Locate the cell with the specified text and output its [x, y] center coordinate. 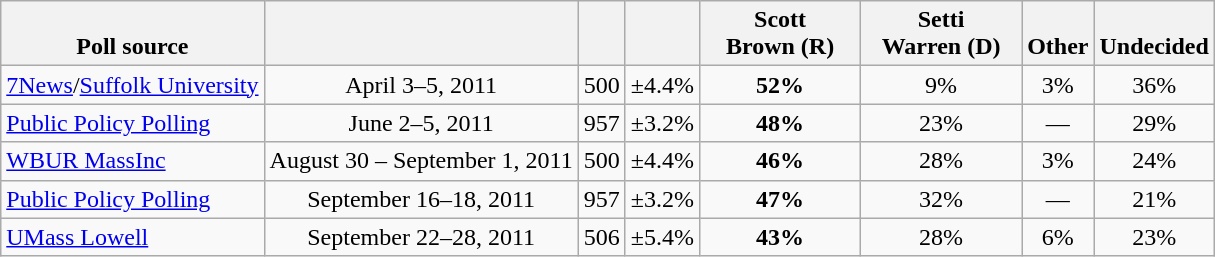
24% [1154, 161]
WBUR MassInc [132, 161]
52% [780, 85]
August 30 – September 1, 2011 [421, 161]
Other [1058, 34]
43% [780, 237]
46% [780, 161]
36% [1154, 85]
Poll source [132, 34]
UMass Lowell [132, 237]
±5.4% [662, 237]
21% [1154, 199]
SettiWarren (D) [942, 34]
6% [1058, 237]
Undecided [1154, 34]
7News/Suffolk University [132, 85]
48% [780, 123]
ScottBrown (R) [780, 34]
29% [1154, 123]
April 3–5, 2011 [421, 85]
September 22–28, 2011 [421, 237]
32% [942, 199]
47% [780, 199]
September 16–18, 2011 [421, 199]
9% [942, 85]
506 [602, 237]
June 2–5, 2011 [421, 123]
